Return (x, y) of the center of cell containing provided text 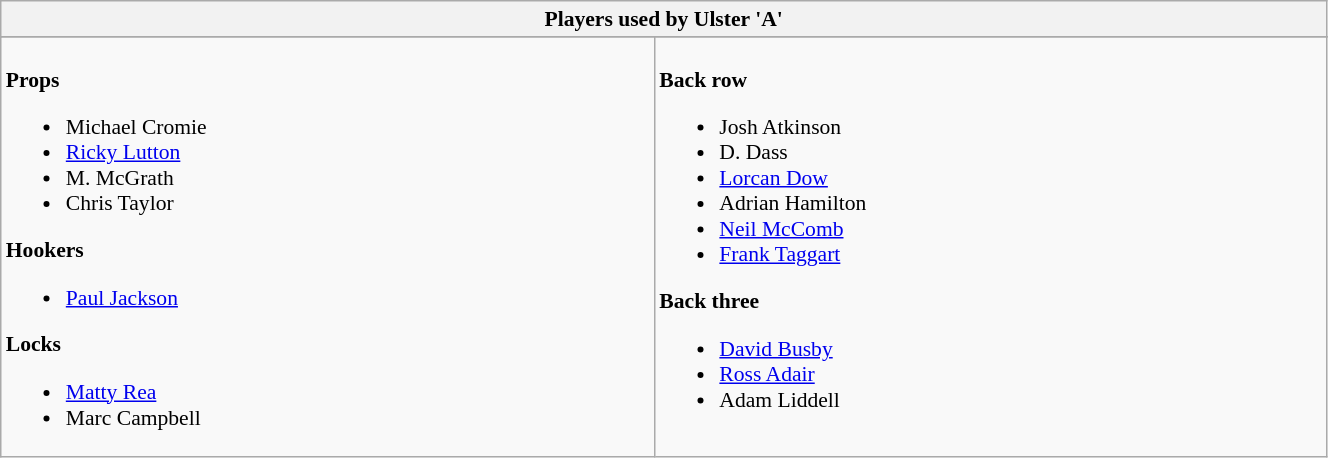
Back row Josh Atkinson D. Dass Lorcan Dow Adrian Hamilton Neil McComb Frank TaggartBack three David Busby Ross Adair Adam Liddell (990, 247)
Props Michael Cromie Ricky Lutton M. McGrath Chris TaylorHookers Paul JacksonLocks Matty Rea Marc Campbell (328, 247)
Players used by Ulster 'A' (664, 19)
